Identify which cell holds the provided text, then report its (x, y) central coordinate. 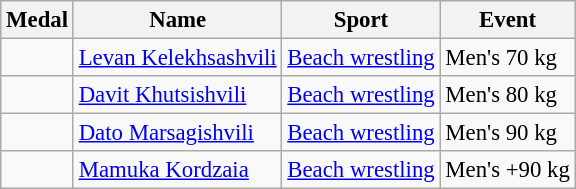
Men's 80 kg (508, 95)
Levan Kelekhsashvili (178, 58)
Davit Khutsishvili (178, 95)
Event (508, 20)
Men's 90 kg (508, 133)
Name (178, 20)
Mamuka Kordzaia (178, 170)
Dato Marsagishvili (178, 133)
Sport (361, 20)
Men's +90 kg (508, 170)
Men's 70 kg (508, 58)
Medal (38, 20)
